Return [x, y] of the center of cell containing provided text 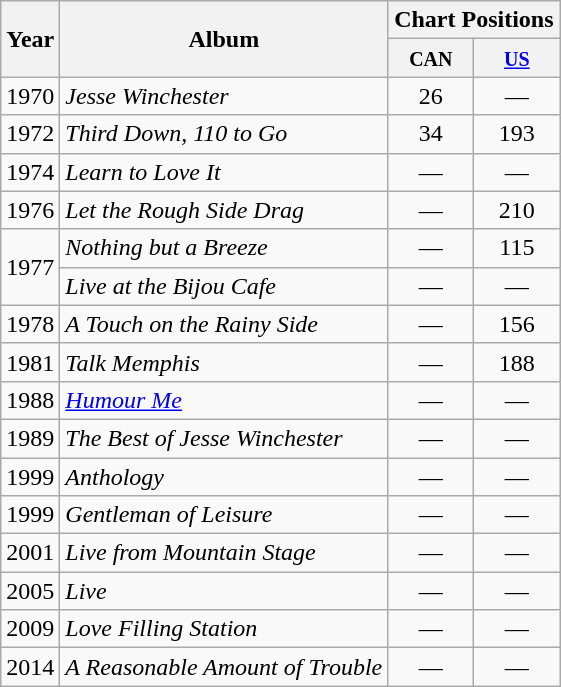
Third Down, 110 to Go [224, 134]
1970 [30, 96]
Year [30, 39]
US [517, 58]
1981 [30, 362]
The Best of Jesse Winchester [224, 438]
Gentleman of Leisure [224, 515]
34 [431, 134]
115 [517, 248]
Let the Rough Side Drag [224, 210]
156 [517, 324]
Anthology [224, 477]
A Reasonable Amount of Trouble [224, 667]
193 [517, 134]
1977 [30, 267]
Humour Me [224, 400]
210 [517, 210]
Live at the Bijou Cafe [224, 286]
CAN [431, 58]
Jesse Winchester [224, 96]
Love Filling Station [224, 629]
1988 [30, 400]
Chart Positions [474, 20]
1974 [30, 172]
Nothing but a Breeze [224, 248]
1978 [30, 324]
Live [224, 591]
Learn to Love It [224, 172]
A Touch on the Rainy Side [224, 324]
Album [224, 39]
Talk Memphis [224, 362]
1976 [30, 210]
1989 [30, 438]
1972 [30, 134]
2001 [30, 553]
Live from Mountain Stage [224, 553]
188 [517, 362]
2014 [30, 667]
26 [431, 96]
2009 [30, 629]
2005 [30, 591]
